Pinpoint the cell where the given text exists, returning its (x, y) midpoint coordinate. 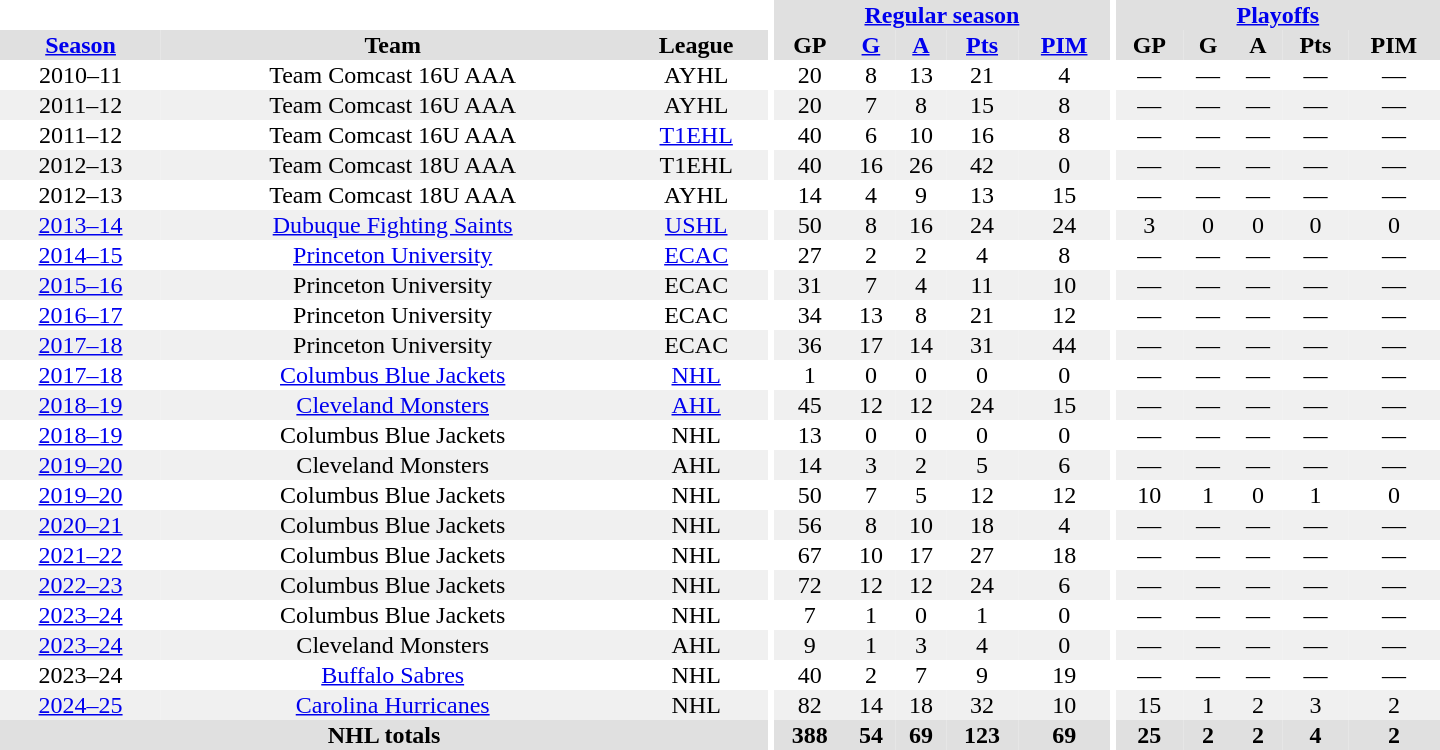
45 (810, 405)
123 (982, 735)
32 (982, 705)
NHL totals (384, 735)
2020–21 (80, 525)
19 (1064, 675)
36 (810, 345)
388 (810, 735)
Team (392, 45)
67 (810, 555)
Playoffs (1278, 15)
2013–14 (80, 225)
Carolina Hurricanes (392, 705)
34 (810, 315)
2015–16 (80, 285)
2021–22 (80, 555)
2024–25 (80, 705)
26 (921, 165)
League (696, 45)
72 (810, 585)
25 (1150, 735)
Dubuque Fighting Saints (392, 225)
2016–17 (80, 315)
2022–23 (80, 585)
54 (871, 735)
11 (982, 285)
Buffalo Sabres (392, 675)
Regular season (942, 15)
2010–11 (80, 75)
Season (80, 45)
USHL (696, 225)
44 (1064, 345)
42 (982, 165)
82 (810, 705)
56 (810, 525)
2014–15 (80, 255)
